Return [x, y] of the center of cell containing provided text 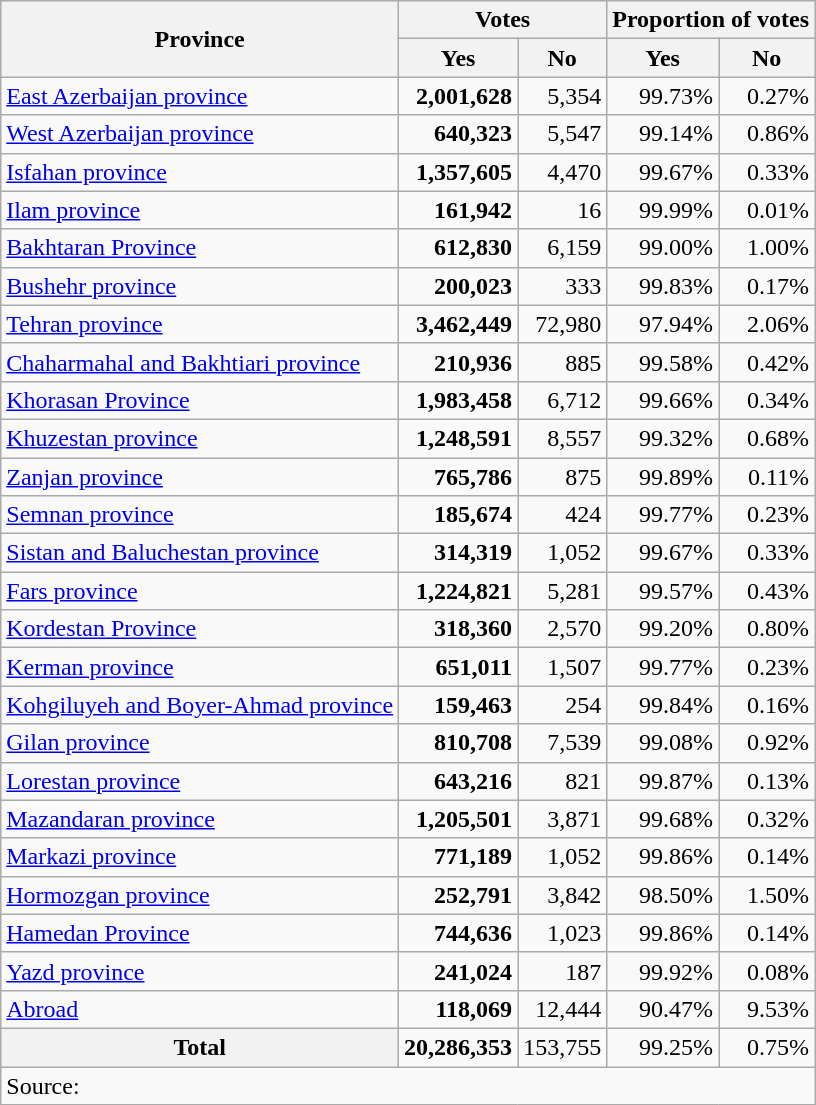
Semnan province [200, 515]
2.06% [767, 324]
Markazi province [200, 857]
1,224,821 [458, 591]
Khuzestan province [200, 438]
1,023 [562, 933]
Kohgiluyeh and Boyer-Ahmad province [200, 705]
Zanjan province [200, 477]
99.92% [663, 971]
5,281 [562, 591]
333 [562, 286]
Lorestan province [200, 781]
0.80% [767, 629]
Source: [408, 1085]
Yazd province [200, 971]
1,357,605 [458, 172]
3,871 [562, 819]
6,159 [562, 248]
90.47% [663, 1009]
765,786 [458, 477]
0.68% [767, 438]
5,354 [562, 96]
200,023 [458, 286]
2,001,628 [458, 96]
99.83% [663, 286]
0.43% [767, 591]
Abroad [200, 1009]
Fars province [200, 591]
0.11% [767, 477]
Ilam province [200, 210]
643,216 [458, 781]
West Azerbaijan province [200, 134]
Kerman province [200, 667]
99.68% [663, 819]
241,024 [458, 971]
153,755 [562, 1047]
2,570 [562, 629]
0.75% [767, 1047]
Isfahan province [200, 172]
Hormozgan province [200, 895]
0.13% [767, 781]
Province [200, 39]
185,674 [458, 515]
1.00% [767, 248]
210,936 [458, 362]
1.50% [767, 895]
Tehran province [200, 324]
98.50% [663, 895]
0.16% [767, 705]
1,507 [562, 667]
318,360 [458, 629]
99.89% [663, 477]
254 [562, 705]
East Azerbaijan province [200, 96]
7,539 [562, 743]
72,980 [562, 324]
424 [562, 515]
99.66% [663, 400]
Khorasan Province [200, 400]
Bushehr province [200, 286]
99.58% [663, 362]
99.25% [663, 1047]
6,712 [562, 400]
252,791 [458, 895]
99.84% [663, 705]
640,323 [458, 134]
12,444 [562, 1009]
0.08% [767, 971]
118,069 [458, 1009]
99.99% [663, 210]
Total [200, 1047]
Sistan and Baluchestan province [200, 553]
16 [562, 210]
99.73% [663, 96]
821 [562, 781]
0.17% [767, 286]
Bakhtaran Province [200, 248]
651,011 [458, 667]
187 [562, 971]
0.27% [767, 96]
Chaharmahal and Bakhtiari province [200, 362]
159,463 [458, 705]
0.42% [767, 362]
Mazandaran province [200, 819]
612,830 [458, 248]
1,248,591 [458, 438]
99.14% [663, 134]
0.34% [767, 400]
5,547 [562, 134]
0.86% [767, 134]
99.08% [663, 743]
8,557 [562, 438]
Kordestan Province [200, 629]
Hamedan Province [200, 933]
314,319 [458, 553]
161,942 [458, 210]
771,189 [458, 857]
Proportion of votes [711, 20]
99.57% [663, 591]
97.94% [663, 324]
744,636 [458, 933]
0.01% [767, 210]
99.00% [663, 248]
875 [562, 477]
Gilan province [200, 743]
0.92% [767, 743]
885 [562, 362]
Votes [503, 20]
20,286,353 [458, 1047]
9.53% [767, 1009]
99.87% [663, 781]
810,708 [458, 743]
1,205,501 [458, 819]
0.32% [767, 819]
1,983,458 [458, 400]
99.20% [663, 629]
3,462,449 [458, 324]
4,470 [562, 172]
99.32% [663, 438]
3,842 [562, 895]
